Provide the [X, Y] coordinate of the cell's center where the given text is located.  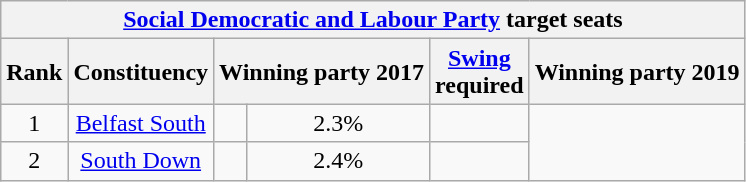
Winning party 2017 [322, 72]
2.4% [338, 161]
2 [34, 161]
Constituency [141, 72]
Rank [34, 72]
Belfast South [141, 123]
1 [34, 123]
South Down [141, 161]
Swingrequired [480, 72]
2.3% [338, 123]
Social Democratic and Labour Party target seats [373, 20]
Winning party 2019 [637, 72]
